Determine the [x, y] coordinate at the center of the cell enclosing the given text.  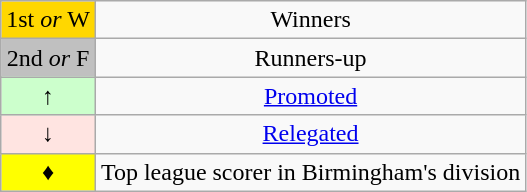
Winners [310, 20]
Relegated [310, 134]
↓ [48, 134]
♦ [48, 172]
1st or W [48, 20]
Promoted [310, 96]
Top league scorer in Birmingham's division [310, 172]
↑ [48, 96]
2nd or F [48, 58]
Runners-up [310, 58]
